Find where the given text appears and provide that cell's center as [X, Y] coordinate. 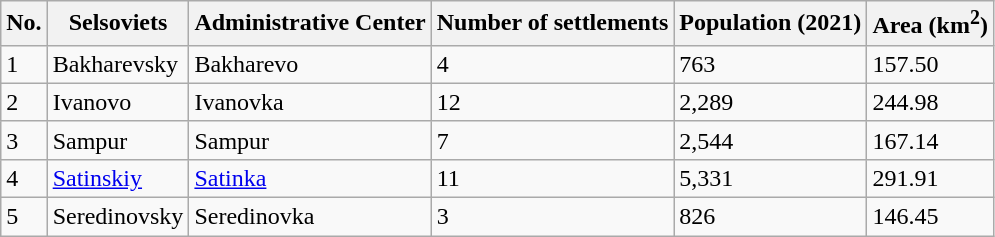
Seredinovka [310, 217]
763 [770, 64]
Bakharevsky [118, 64]
Selsoviets [118, 24]
5 [24, 217]
11 [552, 178]
291.91 [930, 178]
7 [552, 140]
5,331 [770, 178]
Seredinovsky [118, 217]
Satinskiy [118, 178]
12 [552, 102]
Area (km2) [930, 24]
Number of settlements [552, 24]
Ivanovo [118, 102]
Administrative Center [310, 24]
Bakharevo [310, 64]
826 [770, 217]
No. [24, 24]
Population (2021) [770, 24]
244.98 [930, 102]
167.14 [930, 140]
157.50 [930, 64]
2,544 [770, 140]
146.45 [930, 217]
Ivanovka [310, 102]
2 [24, 102]
Satinka [310, 178]
2,289 [770, 102]
1 [24, 64]
